Pinpoint the cell where the given text exists, returning its (X, Y) midpoint coordinate. 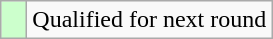
Qualified for next round (150, 20)
